Return (x, y) of the center of cell containing provided text 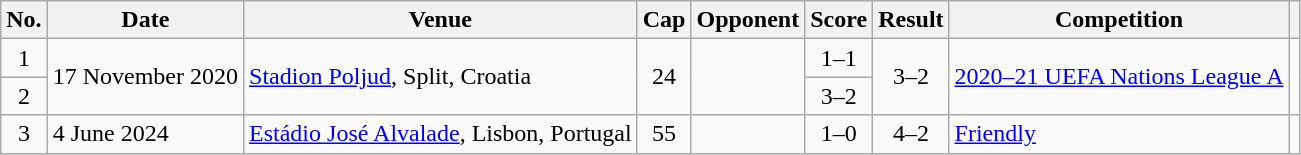
1–1 (839, 58)
4–2 (911, 134)
1 (24, 58)
3 (24, 134)
2020–21 UEFA Nations League A (1119, 77)
2 (24, 96)
No. (24, 20)
Stadion Poljud, Split, Croatia (441, 77)
17 November 2020 (145, 77)
Friendly (1119, 134)
Date (145, 20)
24 (664, 77)
Venue (441, 20)
Score (839, 20)
1–0 (839, 134)
55 (664, 134)
Cap (664, 20)
Competition (1119, 20)
Result (911, 20)
Estádio José Alvalade, Lisbon, Portugal (441, 134)
Opponent (748, 20)
4 June 2024 (145, 134)
